Scan for the cell matching the given text and deliver its (X, Y) coordinate at center. 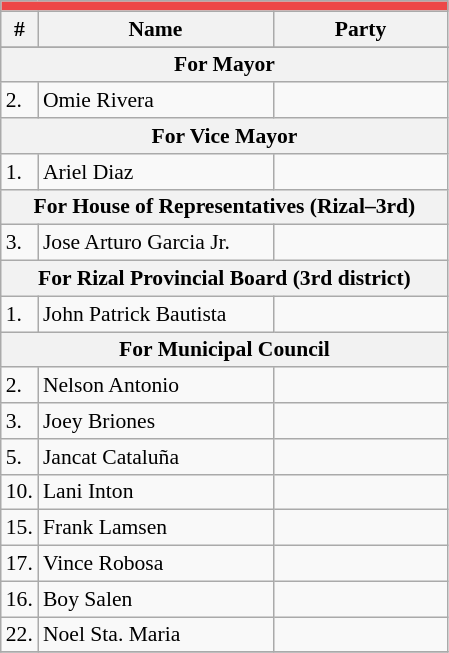
For House of Representatives (Rizal–3rd) (224, 207)
For Rizal Provincial Board (3rd district) (224, 279)
Nelson Antonio (156, 386)
Ariel Diaz (156, 172)
10. (20, 492)
15. (20, 528)
For Municipal Council (224, 350)
Vince Robosa (156, 564)
Party (360, 29)
Boy Salen (156, 599)
Jancat Cataluña (156, 457)
Omie Rivera (156, 101)
Name (156, 29)
For Mayor (224, 65)
16. (20, 599)
Noel Sta. Maria (156, 635)
Frank Lamsen (156, 528)
5. (20, 457)
# (20, 29)
Lani Inton (156, 492)
Joey Briones (156, 421)
For Vice Mayor (224, 136)
22. (20, 635)
John Patrick Bautista (156, 314)
Jose Arturo Garcia Jr. (156, 243)
17. (20, 564)
